Pinpoint the cell where the given text exists, returning its (x, y) midpoint coordinate. 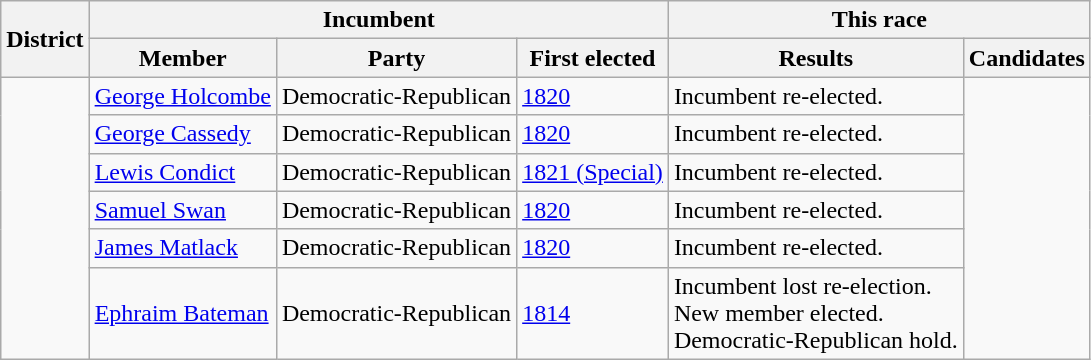
Incumbent (378, 20)
Results (816, 58)
George Holcombe (182, 96)
First elected (593, 58)
Candidates (1026, 58)
1814 (593, 313)
James Matlack (182, 248)
Samuel Swan (182, 210)
This race (879, 20)
1821 (Special) (593, 172)
Member (182, 58)
George Cassedy (182, 134)
Lewis Condict (182, 172)
Ephraim Bateman (182, 313)
District (45, 39)
Party (396, 58)
Incumbent lost re-election.New member elected.Democratic-Republican hold. (816, 313)
